Identify which cell holds the provided text, then report its [x, y] central coordinate. 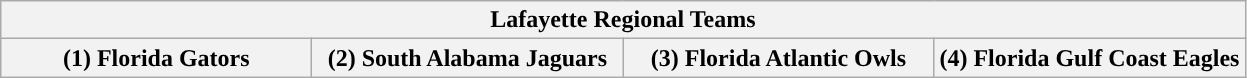
(4) Florida Gulf Coast Eagles [1090, 58]
Lafayette Regional Teams [623, 20]
(3) Florida Atlantic Owls [778, 58]
(1) Florida Gators [156, 58]
(2) South Alabama Jaguars [468, 58]
